Extract the [x, y] coordinate from the center of the cell holding the provided text.  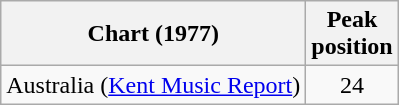
Peakposition [352, 34]
24 [352, 85]
Australia (Kent Music Report) [154, 85]
Chart (1977) [154, 34]
